Detect which cell encompasses the target text, then output its [X, Y] center coordinate. 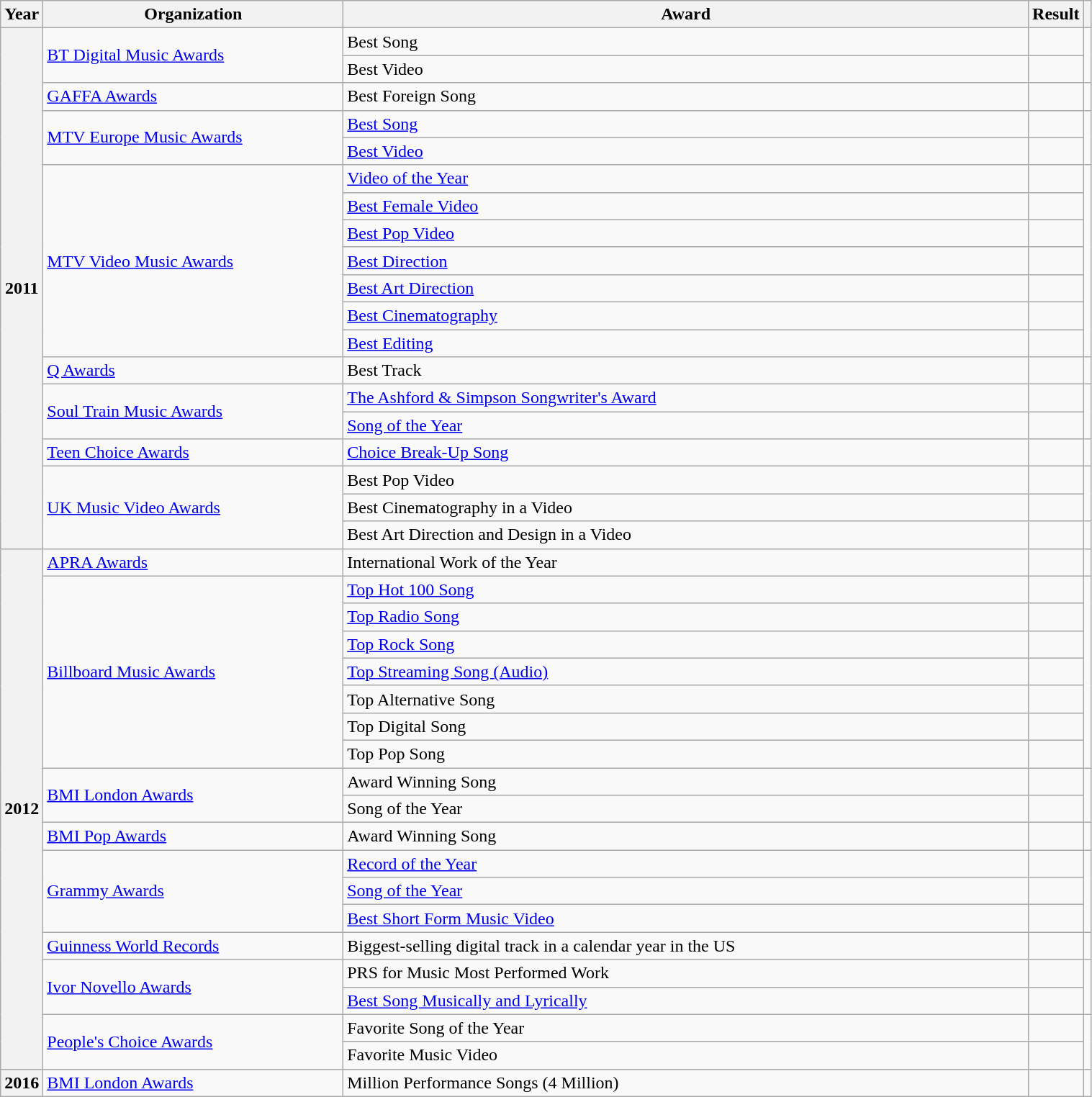
2011 [22, 288]
Favorite Song of the Year [686, 1028]
Best Song Musically and Lyrically [686, 1001]
2016 [22, 1083]
Record of the Year [686, 864]
International Work of the Year [686, 562]
GAFFA Awards [193, 96]
PRS for Music Most Performed Work [686, 973]
BT Digital Music Awards [193, 55]
Top Streaming Song (Audio) [686, 672]
Top Pop Song [686, 754]
MTV Europe Music Awards [193, 137]
UK Music Video Awards [193, 507]
Organization [193, 14]
Million Performance Songs (4 Million) [686, 1083]
2012 [22, 809]
Teen Choice Awards [193, 453]
Best Editing [686, 343]
Video of the Year [686, 179]
Best Track [686, 371]
The Ashford & Simpson Songwriter's Award [686, 398]
Q Awards [193, 371]
BMI Pop Awards [193, 836]
Grammy Awards [193, 891]
Best Cinematography in a Video [686, 507]
APRA Awards [193, 562]
Year [22, 14]
Result [1056, 14]
Biggest-selling digital track in a calendar year in the US [686, 946]
Top Hot 100 Song [686, 590]
Favorite Music Video [686, 1055]
Best Foreign Song [686, 96]
Guinness World Records [193, 946]
Best Direction [686, 261]
Top Rock Song [686, 644]
Ivor Novello Awards [193, 987]
Top Digital Song [686, 726]
Best Female Video [686, 206]
Award [686, 14]
Best Art Direction and Design in a Video [686, 535]
Best Art Direction [686, 288]
Top Radio Song [686, 617]
Soul Train Music Awards [193, 412]
Choice Break-Up Song [686, 453]
Top Alternative Song [686, 699]
Best Short Form Music Video [686, 918]
Best Cinematography [686, 315]
MTV Video Music Awards [193, 261]
Billboard Music Awards [193, 672]
People's Choice Awards [193, 1042]
